Determine the (x, y) coordinate at the center of the cell enclosing the given text.  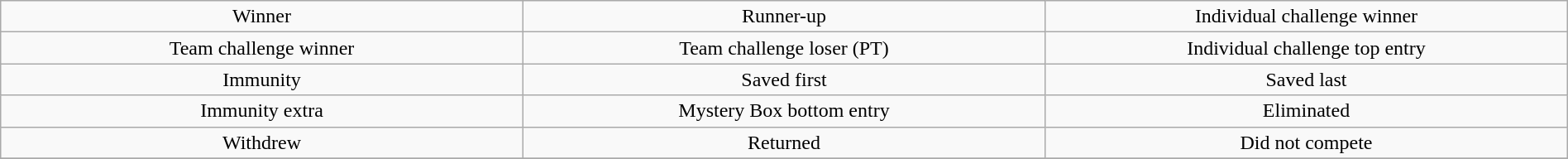
Team challenge winner (262, 48)
Eliminated (1307, 111)
Returned (784, 142)
Individual challenge top entry (1307, 48)
Runner-up (784, 17)
Saved first (784, 79)
Mystery Box bottom entry (784, 111)
Saved last (1307, 79)
Individual challenge winner (1307, 17)
Team challenge loser (PT) (784, 48)
Immunity (262, 79)
Immunity extra (262, 111)
Winner (262, 17)
Withdrew (262, 142)
Did not compete (1307, 142)
